For the text-containing cell, return its midpoint in (X, Y) coordinate format. 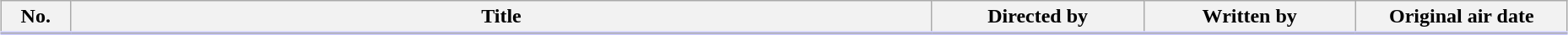
Title (501, 17)
No. (35, 17)
Original air date (1462, 17)
Written by (1249, 17)
Directed by (1038, 17)
